Return (x, y) of the center of cell containing provided text 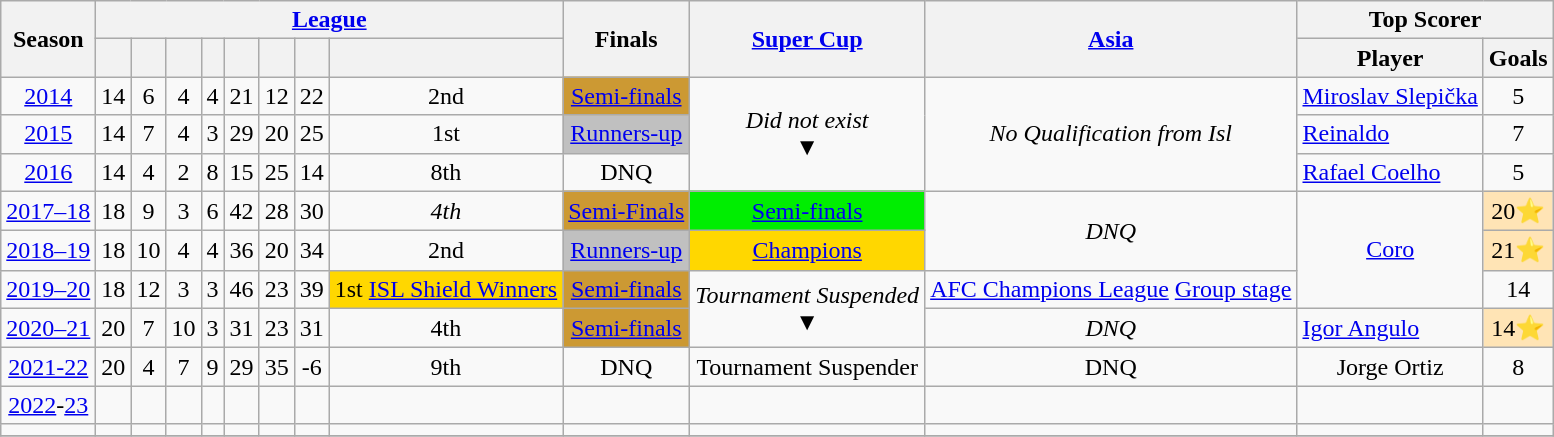
Semi-Finals (626, 211)
2018–19 (48, 251)
14⭐ (1518, 328)
Tournament Suspended▼ (808, 309)
2021-22 (48, 367)
2019–20 (48, 289)
34 (312, 251)
Igor Angulo (1390, 328)
-6 (312, 367)
2 (184, 172)
Player (1390, 58)
20⭐ (1518, 211)
No Qualification from Isl (1111, 134)
Finals (626, 39)
Asia (1111, 39)
Coro (1390, 250)
Jorge Ortiz (1390, 367)
42 (242, 211)
Season (48, 39)
1st (446, 134)
15 (242, 172)
30 (312, 211)
Did not exist▼ (808, 134)
9th (446, 367)
1st ISL Shield Winners (446, 289)
21 (242, 96)
21⭐ (1518, 251)
Reinaldo (1390, 134)
2022-23 (48, 405)
2015 (48, 134)
35 (276, 367)
2016 (48, 172)
League (330, 20)
Tournament Suspender (808, 367)
Goals (1518, 58)
36 (242, 251)
39 (312, 289)
Top Scorer (1425, 20)
2017–18 (48, 211)
28 (276, 211)
AFC Champions League Group stage (1111, 289)
Rafael Coelho (1390, 172)
2014 (48, 96)
2020–21 (48, 328)
Champions (808, 251)
Super Cup (808, 39)
46 (242, 289)
8th (446, 172)
22 (312, 96)
Miroslav Slepička (1390, 96)
